Pinpoint the cell where the given text exists, returning its (X, Y) midpoint coordinate. 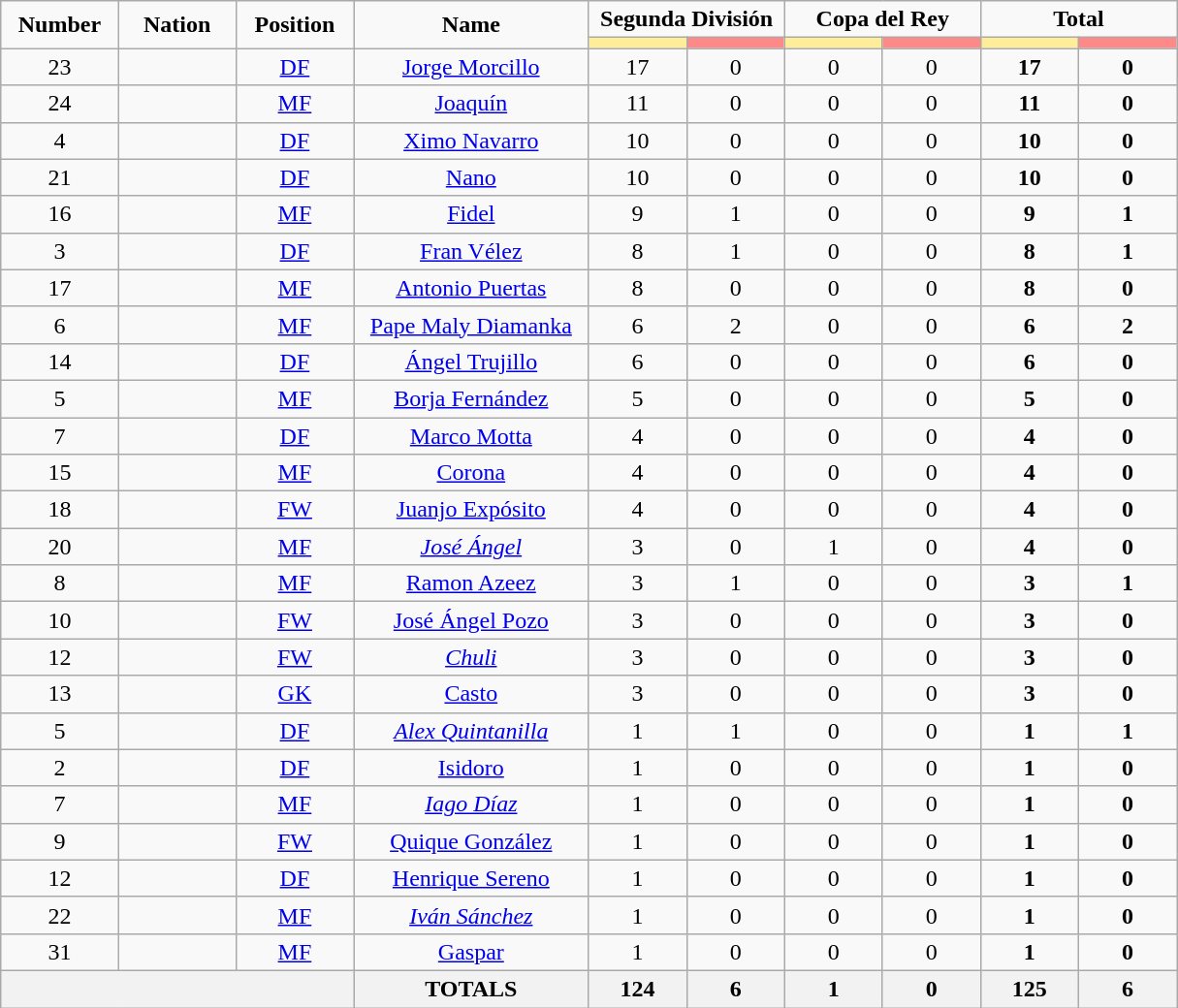
125 (1030, 989)
124 (638, 989)
Jorge Morcillo (471, 67)
Isidoro (471, 768)
Nation (176, 25)
Segunda División (686, 19)
Name (471, 25)
Nano (471, 177)
Pape Maly Diamanka (471, 325)
Number (60, 25)
Ximo Navarro (471, 141)
Marco Motta (471, 435)
Position (295, 25)
23 (60, 67)
Casto (471, 694)
TOTALS (471, 989)
21 (60, 177)
16 (60, 214)
GK (295, 694)
Joaquín (471, 104)
Alex Quintanilla (471, 731)
Iago Díaz (471, 804)
Ángel Trujillo (471, 362)
Henrique Sereno (471, 878)
Antonio Puertas (471, 288)
18 (60, 510)
13 (60, 694)
Iván Sánchez (471, 915)
22 (60, 915)
Gaspar (471, 952)
Borja Fernández (471, 398)
Fran Vélez (471, 251)
Total (1078, 19)
20 (60, 547)
Copa del Rey (882, 19)
Ramon Azeez (471, 583)
31 (60, 952)
15 (60, 473)
24 (60, 104)
Corona (471, 473)
Chuli (471, 657)
José Ángel Pozo (471, 620)
Quique González (471, 841)
José Ángel (471, 547)
14 (60, 362)
Fidel (471, 214)
Juanjo Expósito (471, 510)
